Scan for the cell matching the given text and deliver its [X, Y] coordinate at center. 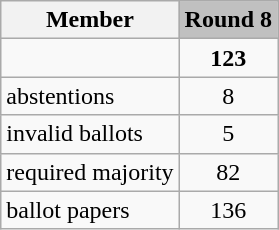
ballot papers [90, 210]
136 [228, 210]
Round 8 [228, 20]
82 [228, 172]
Member [90, 20]
8 [228, 96]
5 [228, 134]
abstentions [90, 96]
required majority [90, 172]
123 [228, 58]
invalid ballots [90, 134]
